Search for the cell housing the specified text and yield its (x, y) center coordinate. 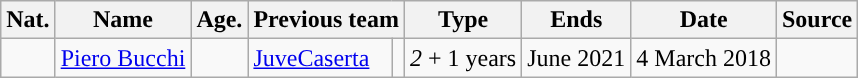
JuveCaserta (320, 58)
Age. (220, 20)
2 + 1 years (462, 58)
Date (704, 20)
Source (816, 20)
4 March 2018 (704, 58)
Type (462, 20)
Name (123, 20)
June 2021 (576, 58)
Previous team (326, 20)
Nat. (28, 20)
Piero Bucchi (123, 58)
Ends (576, 20)
